Find where the given text appears and provide that cell's center as (X, Y) coordinate. 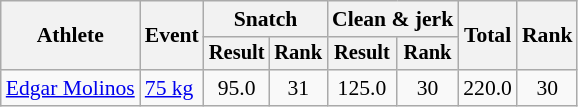
95.0 (237, 88)
Snatch (266, 19)
Total (488, 36)
Event (172, 36)
220.0 (488, 88)
75 kg (172, 88)
Clean & jerk (392, 19)
Edgar Molinos (70, 88)
31 (298, 88)
Athlete (70, 36)
125.0 (362, 88)
